Return the [x, y] coordinate for the center point of the cell that contains the specified text.  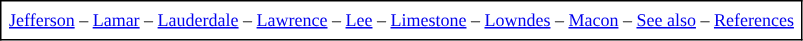
Jefferson – Lamar – Lauderdale – Lawrence – Lee – Limestone – Lowndes – Macon – See also – References [402, 20]
